Find where the given text appears and provide that cell's center as (x, y) coordinate. 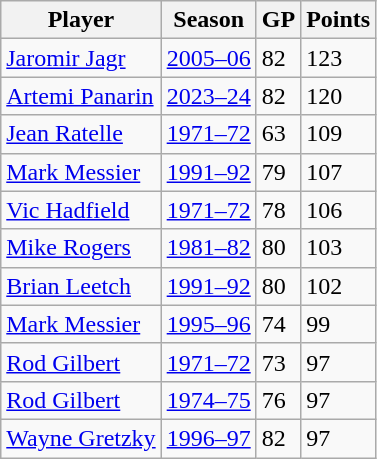
Brian Leetch (81, 286)
1996–97 (208, 438)
GP (278, 20)
79 (278, 172)
Wayne Gretzky (81, 438)
73 (278, 362)
2023–24 (208, 96)
Player (81, 20)
Points (338, 20)
78 (278, 210)
120 (338, 96)
Season (208, 20)
74 (278, 324)
76 (278, 400)
103 (338, 248)
2005–06 (208, 58)
109 (338, 134)
106 (338, 210)
123 (338, 58)
1974–75 (208, 400)
1995–96 (208, 324)
99 (338, 324)
Vic Hadfield (81, 210)
1981–82 (208, 248)
Jean Ratelle (81, 134)
102 (338, 286)
Mike Rogers (81, 248)
Artemi Panarin (81, 96)
107 (338, 172)
63 (278, 134)
Jaromir Jagr (81, 58)
